Output the (X, Y) coordinate of the center of the cell containing the given text.  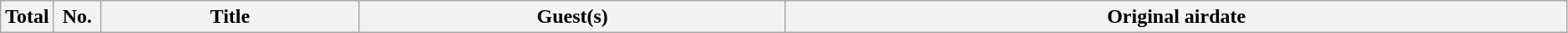
No. (77, 17)
Guest(s) (572, 17)
Title (230, 17)
Original airdate (1176, 17)
Total (28, 17)
